Output the (X, Y) coordinate of the center of the cell containing the given text.  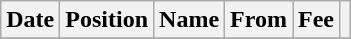
Date (30, 20)
Name (190, 20)
Fee (316, 20)
Position (107, 20)
From (259, 20)
